For the text-containing cell, return its midpoint in (x, y) coordinate format. 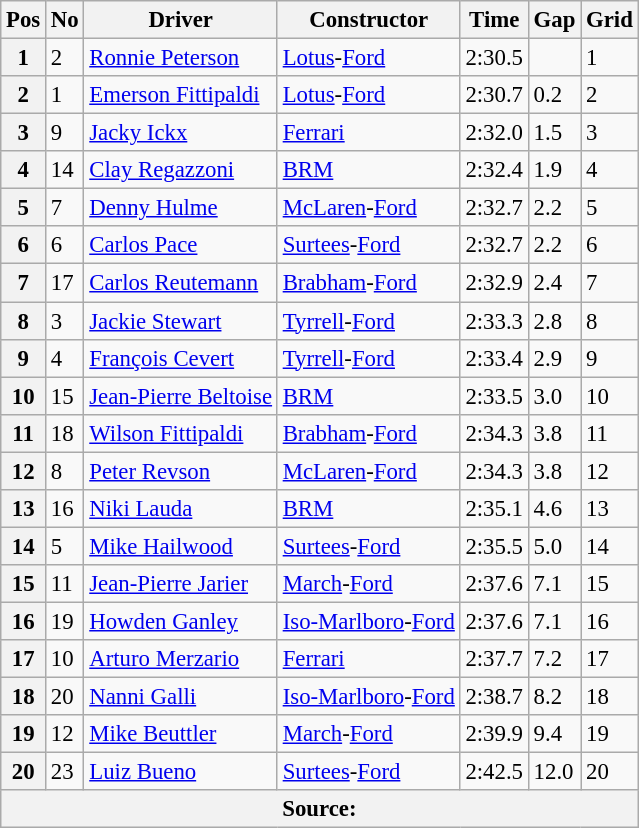
3.0 (554, 396)
Ronnie Peterson (180, 58)
Jean-Pierre Beltoise (180, 396)
2:38.7 (494, 697)
Howden Ganley (180, 621)
Grid (610, 20)
23 (65, 772)
2.8 (554, 321)
1.9 (554, 170)
2:35.5 (494, 546)
2:39.9 (494, 734)
7.2 (554, 659)
2:30.5 (494, 58)
Clay Regazzoni (180, 170)
Jackie Stewart (180, 321)
Jean-Pierre Jarier (180, 584)
2:37.7 (494, 659)
8.2 (554, 697)
Denny Hulme (180, 208)
2.4 (554, 283)
Mike Hailwood (180, 546)
Source: (320, 809)
12.0 (554, 772)
2:33.3 (494, 321)
Carlos Pace (180, 245)
2:30.7 (494, 95)
9.4 (554, 734)
Emerson Fittipaldi (180, 95)
2:33.5 (494, 396)
2:33.4 (494, 358)
Constructor (368, 20)
2:35.1 (494, 509)
Jacky Ickx (180, 133)
Peter Revson (180, 471)
0.2 (554, 95)
Time (494, 20)
2:32.4 (494, 170)
2:32.9 (494, 283)
Nanni Galli (180, 697)
1.5 (554, 133)
2.9 (554, 358)
Arturo Merzario (180, 659)
Gap (554, 20)
Driver (180, 20)
5.0 (554, 546)
Niki Lauda (180, 509)
François Cevert (180, 358)
Carlos Reutemann (180, 283)
Mike Beuttler (180, 734)
Luiz Bueno (180, 772)
No (65, 20)
4.6 (554, 509)
Wilson Fittipaldi (180, 433)
2:42.5 (494, 772)
Pos (24, 20)
2:32.0 (494, 133)
